Search for the cell housing the specified text and yield its [x, y] center coordinate. 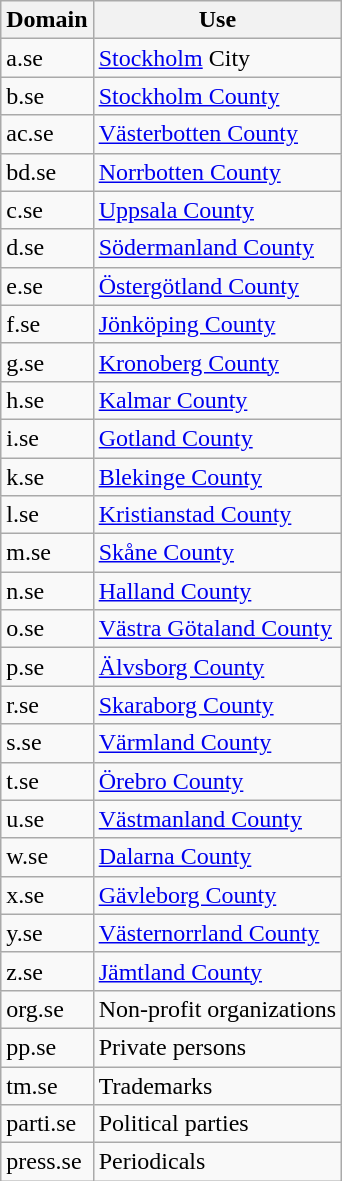
Norrbotten County [218, 172]
p.se [47, 667]
Political parties [218, 1124]
org.se [47, 1009]
Blekinge County [218, 477]
z.se [47, 971]
e.se [47, 286]
Västra Götaland County [218, 629]
a.se [47, 58]
Skåne County [218, 553]
press.se [47, 1162]
Örebro County [218, 781]
Södermanland County [218, 248]
ac.se [47, 134]
parti.se [47, 1124]
Stockholm City [218, 58]
o.se [47, 629]
y.se [47, 933]
Dalarna County [218, 857]
s.se [47, 743]
b.se [47, 96]
Jönköping County [218, 324]
t.se [47, 781]
r.se [47, 705]
Kalmar County [218, 400]
Östergötland County [218, 286]
c.se [47, 210]
Private persons [218, 1047]
x.se [47, 895]
f.se [47, 324]
h.se [47, 400]
tm.se [47, 1085]
Domain [47, 20]
k.se [47, 477]
d.se [47, 248]
Kristianstad County [218, 515]
Non-profit organizations [218, 1009]
Skaraborg County [218, 705]
Uppsala County [218, 210]
u.se [47, 819]
g.se [47, 362]
Västernorrland County [218, 933]
l.se [47, 515]
Västmanland County [218, 819]
Halland County [218, 591]
n.se [47, 591]
bd.se [47, 172]
Västerbotten County [218, 134]
Värmland County [218, 743]
Periodicals [218, 1162]
i.se [47, 438]
Jämtland County [218, 971]
Use [218, 20]
m.se [47, 553]
Trademarks [218, 1085]
w.se [47, 857]
Gotland County [218, 438]
pp.se [47, 1047]
Kronoberg County [218, 362]
Stockholm County [218, 96]
Gävleborg County [218, 895]
Älvsborg County [218, 667]
